Locate the cell with the specified text and output its [x, y] center coordinate. 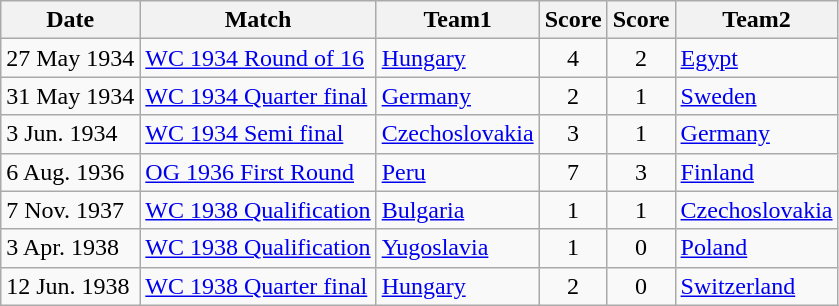
WC 1934 Semi final [258, 134]
Poland [756, 248]
7 [573, 172]
31 May 1934 [70, 96]
3 Jun. 1934 [70, 134]
4 [573, 58]
6 Aug. 1936 [70, 172]
7 Nov. 1937 [70, 210]
Peru [458, 172]
WC 1938 Quarter final [258, 286]
27 May 1934 [70, 58]
WC 1934 Round of 16 [258, 58]
Switzerland [756, 286]
WC 1934 Quarter final [258, 96]
Match [258, 20]
Date [70, 20]
Team2 [756, 20]
Finland [756, 172]
12 Jun. 1938 [70, 286]
Egypt [756, 58]
Team1 [458, 20]
Bulgaria [458, 210]
Sweden [756, 96]
Yugoslavia [458, 248]
3 Apr. 1938 [70, 248]
OG 1936 First Round [258, 172]
